Find where the given text appears and provide that cell's center as [x, y] coordinate. 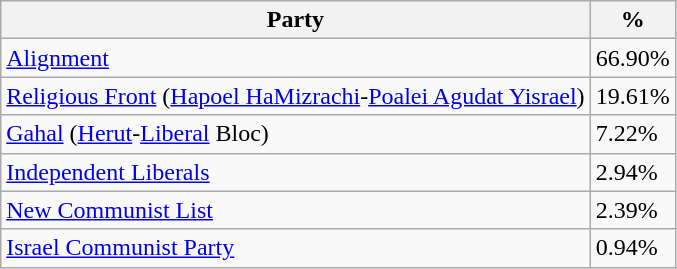
66.90% [632, 58]
2.39% [632, 210]
% [632, 20]
Israel Communist Party [296, 248]
2.94% [632, 172]
Alignment [296, 58]
Party [296, 20]
0.94% [632, 248]
19.61% [632, 96]
New Communist List [296, 210]
Independent Liberals [296, 172]
Religious Front (Hapoel HaMizrachi-Poalei Agudat Yisrael) [296, 96]
7.22% [632, 134]
Gahal (Herut-Liberal Bloc) [296, 134]
